Return the [X, Y] coordinate for the center point of the cell that contains the specified text.  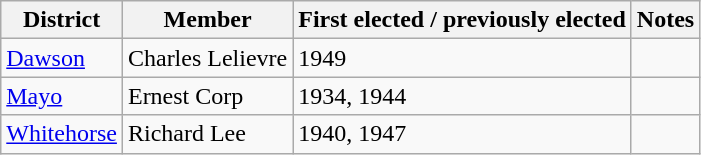
Dawson [62, 58]
Notes [665, 20]
1934, 1944 [462, 96]
Charles Lelievre [207, 58]
1949 [462, 58]
Ernest Corp [207, 96]
Whitehorse [62, 134]
Richard Lee [207, 134]
Mayo [62, 96]
District [62, 20]
1940, 1947 [462, 134]
Member [207, 20]
First elected / previously elected [462, 20]
